Provide the [X, Y] coordinate of the cell's center where the given text is located.  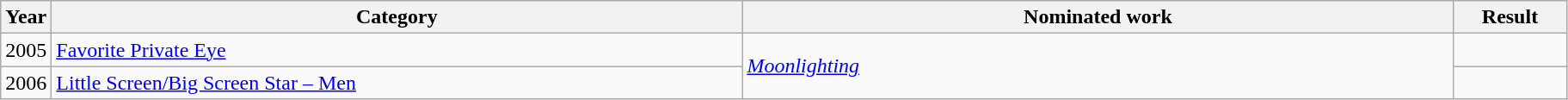
Category [397, 17]
Moonlighting [1098, 66]
Favorite Private Eye [397, 50]
Result [1510, 17]
2006 [26, 83]
Nominated work [1098, 17]
2005 [26, 50]
Little Screen/Big Screen Star – Men [397, 83]
Year [26, 17]
